Determine the [x, y] coordinate at the center of the cell enclosing the given text.  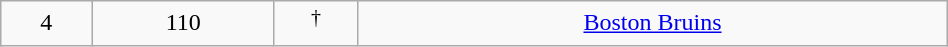
Boston Bruins [653, 24]
4 [46, 24]
110 [184, 24]
† [316, 24]
